Return the [X, Y] coordinate for the center point of the cell that contains the specified text.  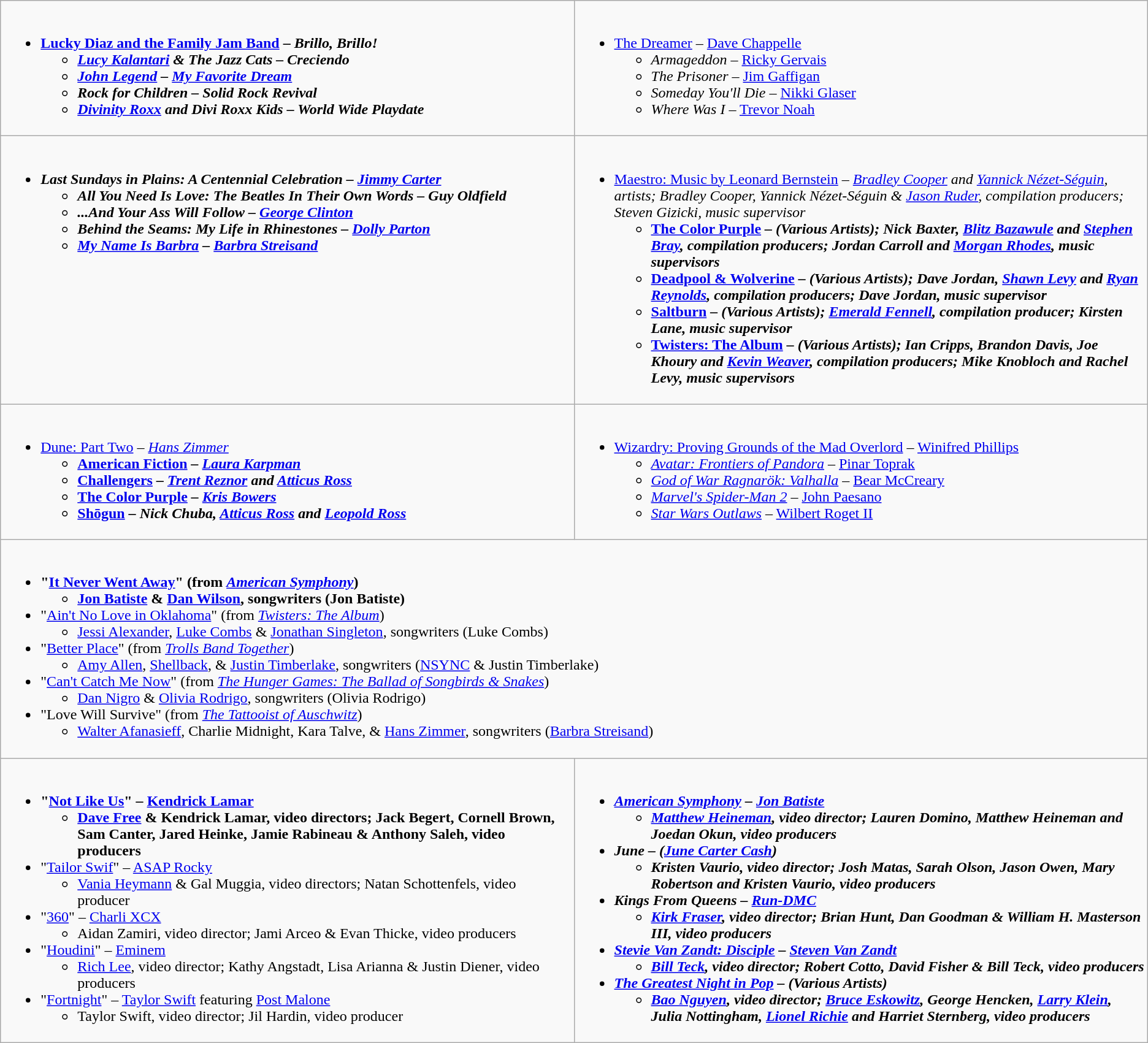
The Dreamer – Dave ChappelleArmageddon – Ricky GervaisThe Prisoner – Jim GaffiganSomeday You'll Die – Nikki GlaserWhere Was I – Trevor Noah [861, 69]
